Determine the (X, Y) coordinate at the center of the cell enclosing the given text.  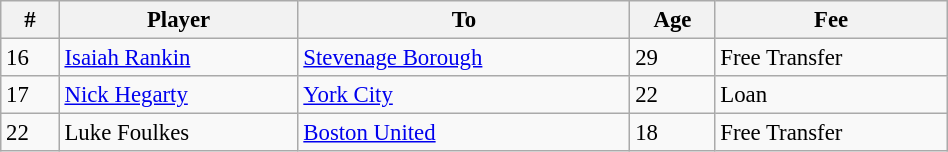
18 (672, 133)
16 (30, 58)
Boston United (464, 133)
Nick Hegarty (178, 95)
Loan (831, 95)
Luke Foulkes (178, 133)
# (30, 20)
Isaiah Rankin (178, 58)
Stevenage Borough (464, 58)
To (464, 20)
Player (178, 20)
Fee (831, 20)
Age (672, 20)
17 (30, 95)
29 (672, 58)
York City (464, 95)
